Extract the [x, y] coordinate from the center of the cell holding the provided text.  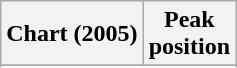
Peakposition [189, 34]
Chart (2005) [72, 34]
